Search for the cell housing the specified text and yield its (X, Y) center coordinate. 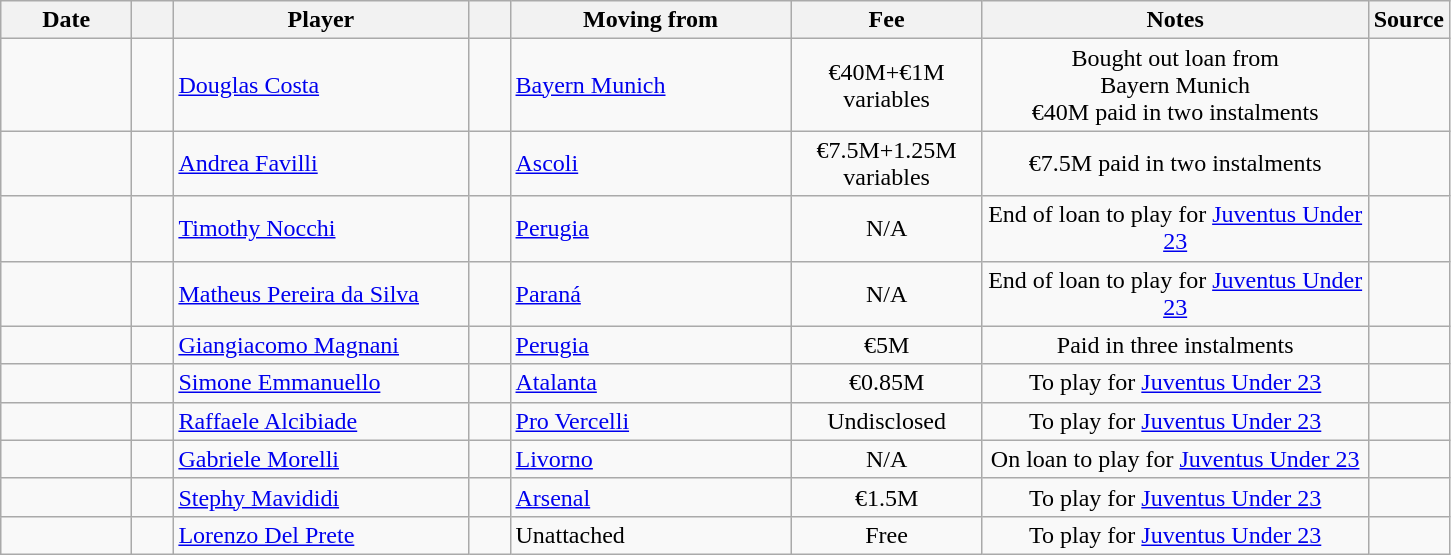
Moving from (650, 20)
Timothy Nocchi (321, 228)
Bought out loan from Bayern Munich €40M paid in two instalments (1175, 85)
Undisclosed (886, 421)
Bayern Munich (650, 85)
Free (886, 535)
€5M (886, 345)
€40M+€1M variables (886, 85)
Paid in three instalments (1175, 345)
Douglas Costa (321, 85)
Atalanta (650, 383)
On loan to play for Juventus Under 23 (1175, 459)
€1.5M (886, 497)
Giangiacomo Magnani (321, 345)
Raffaele Alcibiade (321, 421)
Arsenal (650, 497)
€7.5M paid in two instalments (1175, 164)
Ascoli (650, 164)
Pro Vercelli (650, 421)
Matheus Pereira da Silva (321, 294)
€7.5M+1.25M variables (886, 164)
Lorenzo Del Prete (321, 535)
€0.85M (886, 383)
Fee (886, 20)
Unattached (650, 535)
Paraná (650, 294)
Date (66, 20)
Notes (1175, 20)
Livorno (650, 459)
Source (1408, 20)
Gabriele Morelli (321, 459)
Stephy Mavididi (321, 497)
Simone Emmanuello (321, 383)
Andrea Favilli (321, 164)
Player (321, 20)
